Locate the cell with the specified text and output its (X, Y) center coordinate. 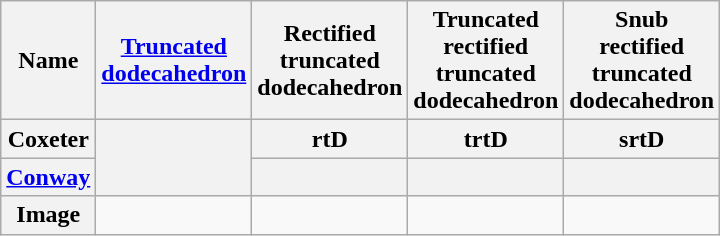
Snubrectifiedtruncateddodecahedron (642, 60)
srtD (642, 139)
Truncateddodecahedron (174, 60)
Truncatedrectifiedtruncateddodecahedron (486, 60)
Name (48, 60)
Image (48, 215)
Rectifiedtruncateddodecahedron (330, 60)
rtD (330, 139)
trtD (486, 139)
Coxeter (48, 139)
Conway (48, 177)
